Provide the [x, y] coordinate of the cell's center where the given text is located.  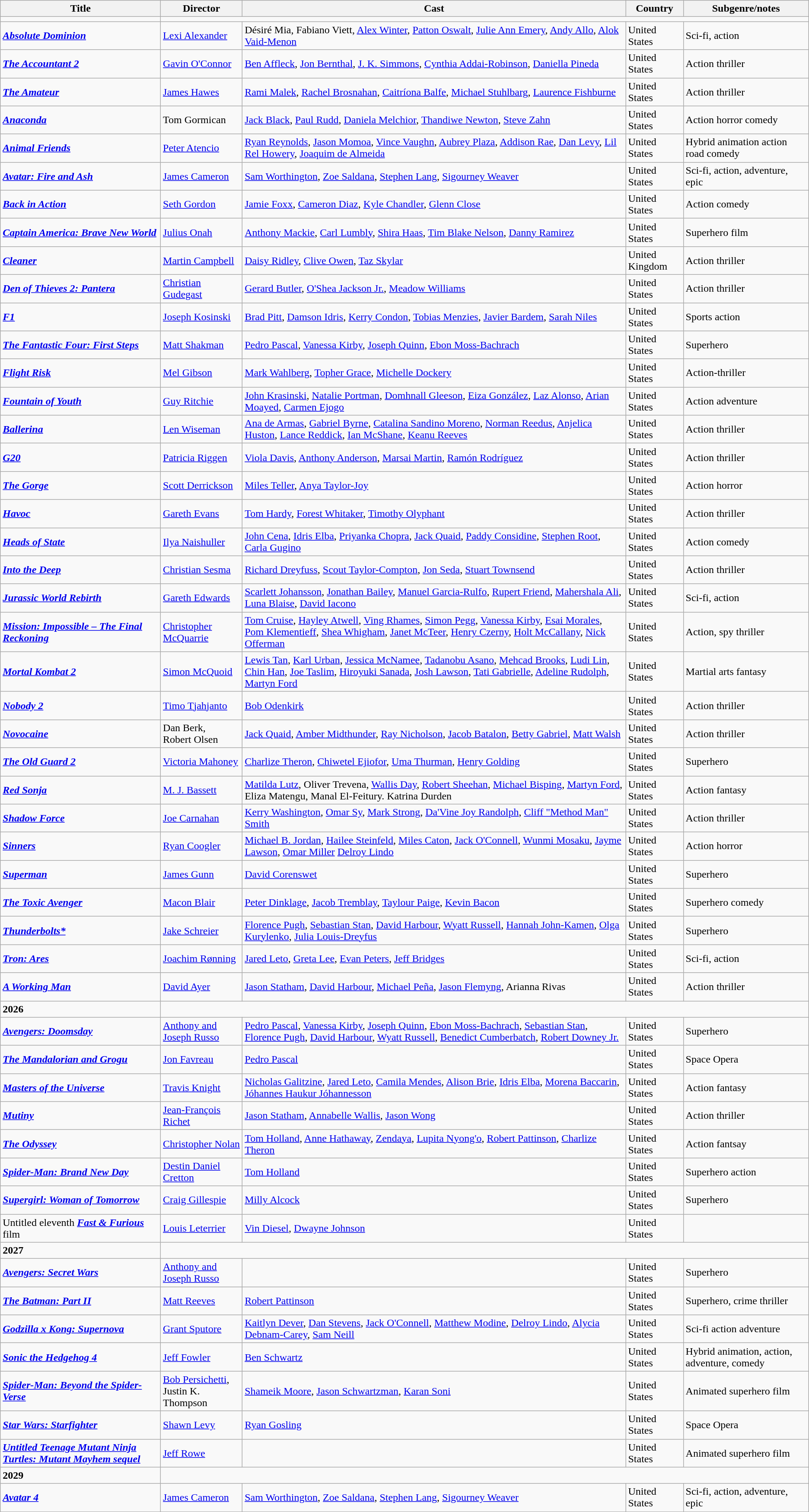
Spider-Man: Beyond the Spider-Verse [80, 1391]
Jeff Fowler [201, 1357]
Animal Friends [80, 148]
Jean-François Richet [201, 1116]
Kaitlyn Dever, Dan Stevens, Jack O'Connell, Matthew Modine, Delroy Lindo, Alycia Debnam-Carey, Sam Neill [434, 1329]
Sinners [80, 846]
Untitled Teenage Mutant Ninja Turtles: Mutant Mayhem sequel [80, 1453]
Gerard Butler, O'Shea Jackson Jr., Meadow Williams [434, 289]
Matt Shakman [201, 345]
Joe Carnahan [201, 818]
Avatar: Fire and Ash [80, 176]
Mortal Kombat 2 [80, 672]
Christian Sesma [201, 570]
Mel Gibson [201, 373]
Masters of the Universe [80, 1087]
Miles Teller, Anya Taylor-Joy [434, 486]
Vin Diesel, Dwayne Johnson [434, 1228]
Jeff Rowe [201, 1453]
The Amateur [80, 92]
Richard Dreyfuss, Scout Taylor-Compton, Jon Seda, Stuart Townsend [434, 570]
Ryan Gosling [434, 1425]
Back in Action [80, 204]
Tom Gormican [201, 120]
Action fantsay [746, 1143]
Gareth Evans [201, 513]
Charlize Theron, Chiwetel Ejiofor, Uma Thurman, Henry Golding [434, 761]
Simon McQuoid [201, 672]
Martin Campbell [201, 260]
Sports action [746, 316]
Viola Davis, Anthony Anderson, Marsai Martin, Ramón Rodríguez [434, 457]
Pedro Pascal [434, 1060]
A Working Man [80, 987]
Gareth Edwards [201, 598]
Tom Holland [434, 1172]
2029 [80, 1475]
Mark Wahlberg, Topher Grace, Michelle Dockery [434, 373]
Avengers: Doomsday [80, 1031]
Louis Leterrier [201, 1228]
Action adventure [746, 401]
Bob Persichetti,Justin K. Thompson [201, 1391]
The Toxic Avenger [80, 902]
Shameik Moore, Jason Schwartzman, Karan Soni [434, 1391]
Matt Reeves [201, 1301]
Havoc [80, 513]
2026 [80, 1009]
John Krasinski, Natalie Portman, Domhnall Gleeson, Eiza González, Laz Alonso, Arian Moayed, Carmen Ejogo [434, 401]
Destin Daniel Cretton [201, 1172]
F1 [80, 316]
Mission: Impossible – The Final Reckoning [80, 632]
Grant Sputore [201, 1329]
Action-thriller [746, 373]
Tron: Ares [80, 958]
Nicholas Galitzine, Jared Leto, Camila Mendes, Alison Brie, Idris Elba, Morena Baccarin, Jóhannes Haukur Jóhannesson [434, 1087]
Joseph Kosinski [201, 316]
Hybrid animation, action, adventure, comedy [746, 1357]
Ilya Naishuller [201, 542]
Christian Gudegast [201, 289]
Cast [434, 9]
Spider-Man: Brand New Day [80, 1172]
Untitled eleventh Fast & Furious film [80, 1228]
The Fantastic Four: First Steps [80, 345]
Ryan Reynolds, Jason Momoa, Vince Vaughn, Aubrey Plaza, Addison Rae, Dan Levy, Lil Rel Howery, Joaquim de Almeida [434, 148]
Macon Blair [201, 902]
Tom Hardy, Forest Whitaker, Timothy Olyphant [434, 513]
Captain America: Brave New World [80, 232]
Director [201, 9]
Jamie Foxx, Cameron Diaz, Kyle Chandler, Glenn Close [434, 204]
Gavin O'Connor [201, 64]
Fountain of Youth [80, 401]
Florence Pugh, Sebastian Stan, David Harbour, Wyatt Russell, Hannah John-Kamen, Olga Kurylenko, Julia Louis-Dreyfus [434, 931]
Joachim Rønning [201, 958]
Milly Alcock [434, 1200]
Anthony Mackie, Carl Lumbly, Shira Haas, Tim Blake Nelson, Danny Ramirez [434, 232]
Christopher Nolan [201, 1143]
M. J. Bassett [201, 790]
Jack Quaid, Amber Midthunder, Ray Nicholson, Jacob Batalon, Betty Gabriel, Matt Walsh [434, 734]
Timo Tjahjanto [201, 705]
Guy Ritchie [201, 401]
Victoria Mahoney [201, 761]
Avengers: Secret Wars [80, 1273]
Superman [80, 875]
The Gorge [80, 486]
Patricia Riggen [201, 457]
Christopher McQuarrie [201, 632]
Sonic the Hedgehog 4 [80, 1357]
Godzilla x Kong: Supernova [80, 1329]
Hybrid animation action road comedy [746, 148]
Star Wars: Starfighter [80, 1425]
Robert Pattinson [434, 1301]
The Accountant 2 [80, 64]
Dan Berk,Robert Olsen [201, 734]
Superhero film [746, 232]
The Mandalorian and Grogu [80, 1060]
Superhero, crime thriller [746, 1301]
Sci-fi action adventure [746, 1329]
Action, spy thriller [746, 632]
Country [654, 9]
Scott Derrickson [201, 486]
James Hawes [201, 92]
Len Wiseman [201, 430]
James Gunn [201, 875]
2027 [80, 1251]
Jon Favreau [201, 1060]
David Corenswet [434, 875]
Michael B. Jordan, Hailee Steinfeld, Miles Caton, Jack O'Connell, Wunmi Mosaku, Jayme Lawson, Omar Miller Delroy Lindo [434, 846]
Mutiny [80, 1116]
Absolute Dominion [80, 35]
Kerry Washington, Omar Sy, Mark Strong, Da'Vine Joy Randolph, Cliff "Method Man" Smith [434, 818]
David Ayer [201, 987]
Den of Thieves 2: Pantera [80, 289]
Avatar 4 [80, 1498]
Flight Risk [80, 373]
Pedro Pascal, Vanessa Kirby, Joseph Quinn, Ebon Moss-Bachrach [434, 345]
Ryan Coogler [201, 846]
Ballerina [80, 430]
Nobody 2 [80, 705]
Ben Schwartz [434, 1357]
Action horror comedy [746, 120]
G20 [80, 457]
Superhero comedy [746, 902]
The Batman: Part II [80, 1301]
Julius Onah [201, 232]
Jason Statham, Annabelle Wallis, Jason Wong [434, 1116]
Peter Dinklage, Jacob Tremblay, Taylour Paige, Kevin Bacon [434, 902]
Bob Odenkirk [434, 705]
Heads of State [80, 542]
Cleaner [80, 260]
Jurassic World Rebirth [80, 598]
Jack Black, Paul Rudd, Daniela Melchior, Thandiwe Newton, Steve Zahn [434, 120]
Ben Affleck, Jon Bernthal, J. K. Simmons, Cynthia Addai-Robinson, Daniella Pineda [434, 64]
Peter Atencio [201, 148]
Red Sonja [80, 790]
Brad Pitt, Damson Idris, Kerry Condon, Tobias Menzies, Javier Bardem, Sarah Niles [434, 316]
Ana de Armas, Gabriel Byrne, Catalina Sandino Moreno, Norman Reedus, Anjelica Huston, Lance Reddick, Ian McShane, Keanu Reeves [434, 430]
Supergirl: Woman of Tomorrow [80, 1200]
The Odyssey [80, 1143]
Superhero action [746, 1172]
Novocaine [80, 734]
Craig Gillespie [201, 1200]
Anaconda [80, 120]
Jared Leto, Greta Lee, Evan Peters, Jeff Bridges [434, 958]
Daisy Ridley, Clive Owen, Taz Skylar [434, 260]
United Kingdom [654, 260]
Lexi Alexander [201, 35]
Shadow Force [80, 818]
Matilda Lutz, Oliver Trevena, Wallis Day, Robert Sheehan, Michael Bisping, Martyn Ford, Eliza Matengu, Manal El-Feitury. Katrina Durden [434, 790]
Jason Statham, David Harbour, Michael Peña, Jason Flemyng, Arianna Rivas [434, 987]
Shawn Levy [201, 1425]
Seth Gordon [201, 204]
Désiré Mia, Fabiano Viett, Alex Winter, Patton Oswalt, Julie Ann Emery, Andy Allo, Alok Vaid-Menon [434, 35]
Jake Schreier [201, 931]
Subgenre/notes [746, 9]
Travis Knight [201, 1087]
Thunderbolts* [80, 931]
Martial arts fantasy [746, 672]
Rami Malek, Rachel Brosnahan, Caitríona Balfe, Michael Stuhlbarg, Laurence Fishburne [434, 92]
Into the Deep [80, 570]
The Old Guard 2 [80, 761]
Scarlett Johansson, Jonathan Bailey, Manuel Garcia-Rulfo, Rupert Friend, Mahershala Ali, Luna Blaise, David Iacono [434, 598]
Title [80, 9]
John Cena, Idris Elba, Priyanka Chopra, Jack Quaid, Paddy Considine, Stephen Root, Carla Gugino [434, 542]
Tom Holland, Anne Hathaway, Zendaya, Lupita Nyong'o, Robert Pattinson, Charlize Theron [434, 1143]
